Return the (x, y) coordinate for the center point of the cell that contains the specified text.  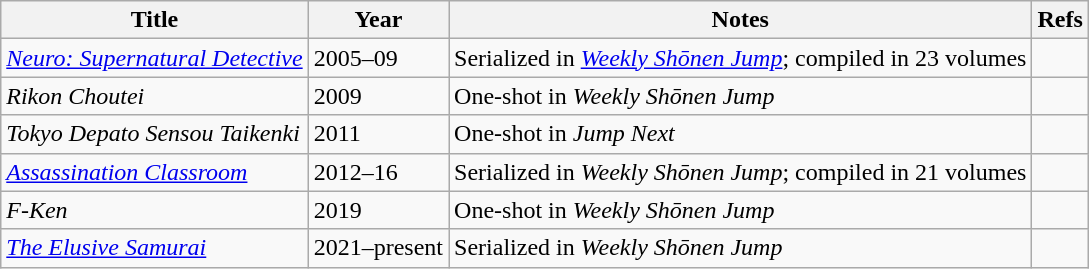
Serialized in Weekly Shōnen Jump; compiled in 23 volumes (740, 58)
2021–present (378, 248)
Rikon Choutei (154, 96)
F-Ken (154, 210)
Tokyo Depato Sensou Taikenki (154, 134)
2019 (378, 210)
Assassination Classroom (154, 172)
2012–16 (378, 172)
Notes (740, 20)
One-shot in Jump Next (740, 134)
2011 (378, 134)
2009 (378, 96)
The Elusive Samurai (154, 248)
Serialized in Weekly Shōnen Jump; compiled in 21 volumes (740, 172)
Serialized in Weekly Shōnen Jump (740, 248)
Title (154, 20)
Refs (1060, 20)
Year (378, 20)
2005–09 (378, 58)
Neuro: Supernatural Detective (154, 58)
